Detect which cell encompasses the target text, then output its (x, y) center coordinate. 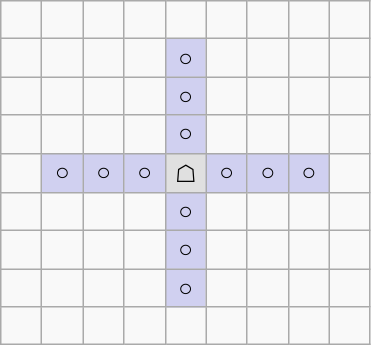
☖ (186, 173)
